Determine the [x, y] coordinate at the center of the cell enclosing the given text.  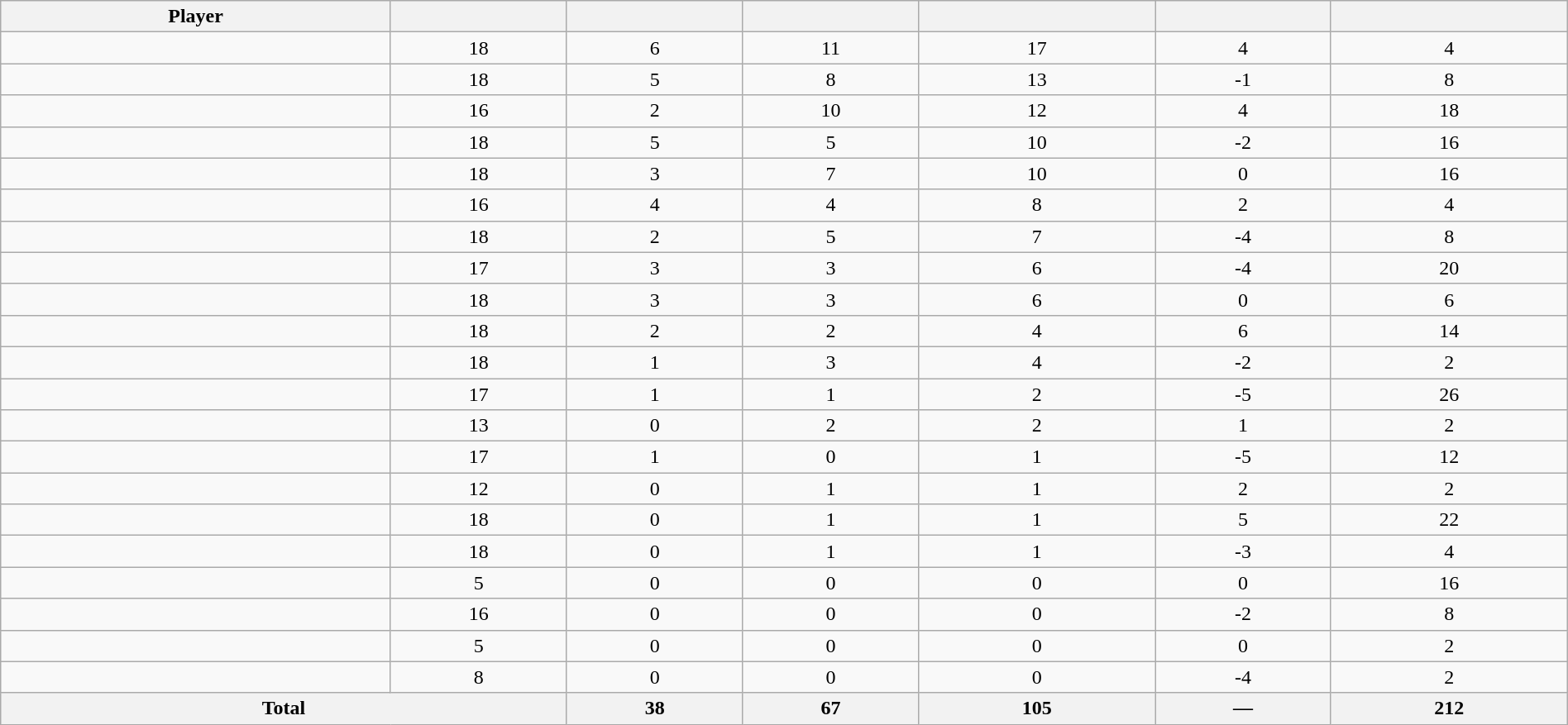
-1 [1244, 79]
38 [655, 708]
26 [1449, 394]
67 [830, 708]
Player [196, 17]
11 [830, 48]
14 [1449, 331]
22 [1449, 520]
Total [284, 708]
20 [1449, 268]
— [1244, 708]
-3 [1244, 551]
105 [1037, 708]
212 [1449, 708]
